Output the (x, y) coordinate of the center of the cell containing the given text.  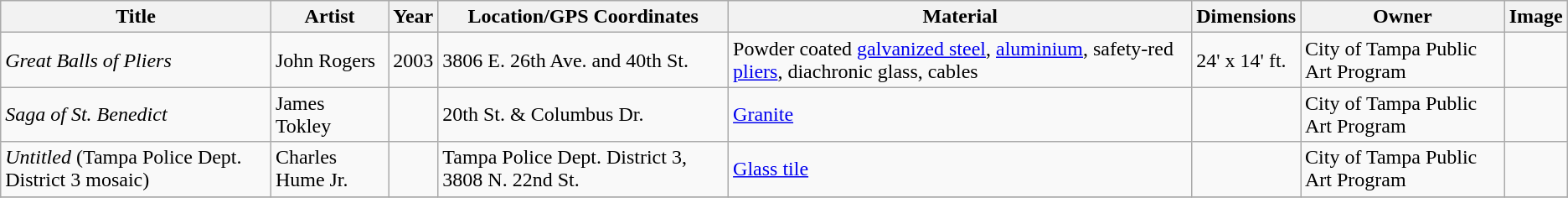
Untitled (Tampa Police Dept. District 3 mosaic) (136, 169)
3806 E. 26th Ave. and 40th St. (583, 60)
24' x 14' ft. (1246, 60)
2003 (414, 60)
Title (136, 17)
Image (1536, 17)
James Tokley (329, 114)
Material (960, 17)
Powder coated galvanized steel, aluminium, safety-red pliers, diachronic glass, cables (960, 60)
Year (414, 17)
Charles Hume Jr. (329, 169)
20th St. & Columbus Dr. (583, 114)
Glass tile (960, 169)
Great Balls of Pliers (136, 60)
Dimensions (1246, 17)
Saga of St. Benedict (136, 114)
Granite (960, 114)
John Rogers (329, 60)
Location/GPS Coordinates (583, 17)
Owner (1402, 17)
Tampa Police Dept. District 3, 3808 N. 22nd St. (583, 169)
Artist (329, 17)
